Scan for the cell matching the given text and deliver its (x, y) coordinate at center. 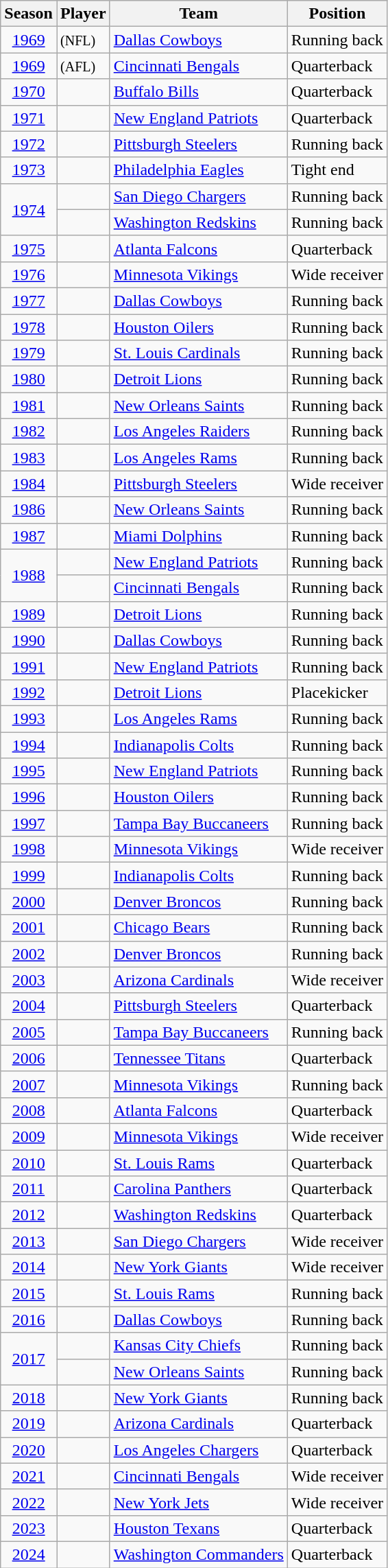
2022 (29, 1502)
Houston Texans (199, 1528)
Chicago Bears (199, 928)
1972 (29, 144)
1993 (29, 718)
2014 (29, 1267)
1975 (29, 248)
1983 (29, 458)
1988 (29, 575)
2008 (29, 1110)
Washington Commanders (199, 1554)
2003 (29, 980)
2004 (29, 1006)
1987 (29, 536)
1986 (29, 510)
2010 (29, 1163)
Los Angeles Chargers (199, 1450)
Tight end (337, 170)
2020 (29, 1450)
2019 (29, 1424)
1989 (29, 614)
2013 (29, 1241)
1992 (29, 692)
1999 (29, 876)
1980 (29, 379)
1978 (29, 327)
2005 (29, 1032)
2002 (29, 954)
2017 (29, 1359)
Player (83, 14)
1997 (29, 823)
1984 (29, 484)
1971 (29, 118)
Position (337, 14)
2024 (29, 1554)
Los Angeles Raiders (199, 432)
1974 (29, 209)
2001 (29, 928)
(AFL) (83, 66)
2000 (29, 902)
St. Louis Cardinals (199, 353)
Kansas City Chiefs (199, 1346)
2023 (29, 1528)
Miami Dolphins (199, 536)
1995 (29, 771)
1996 (29, 797)
1976 (29, 274)
(NFL) (83, 40)
Philadelphia Eagles (199, 170)
Tennessee Titans (199, 1058)
1979 (29, 353)
2006 (29, 1058)
1990 (29, 640)
2007 (29, 1084)
Placekicker (337, 692)
1970 (29, 92)
1982 (29, 432)
Carolina Panthers (199, 1189)
2016 (29, 1320)
1994 (29, 745)
2015 (29, 1294)
1977 (29, 301)
2018 (29, 1398)
2009 (29, 1136)
Season (29, 14)
Team (199, 14)
1991 (29, 666)
1973 (29, 170)
Buffalo Bills (199, 92)
2011 (29, 1189)
1998 (29, 850)
2021 (29, 1476)
2012 (29, 1215)
New York Jets (199, 1502)
1981 (29, 406)
